Identify which cell holds the provided text, then report its (X, Y) central coordinate. 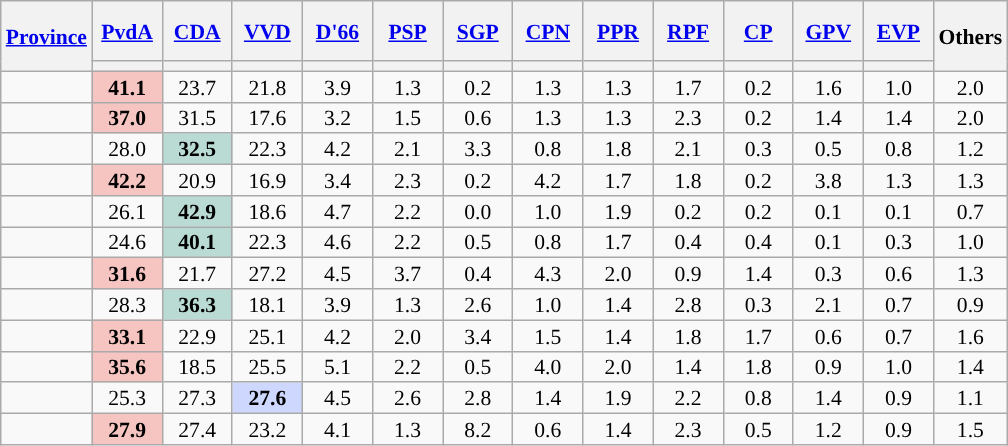
18.1 (267, 304)
27.4 (197, 430)
25.3 (127, 398)
16.9 (267, 180)
24.6 (127, 242)
8.2 (478, 430)
25.5 (267, 366)
4.6 (337, 242)
42.2 (127, 180)
21.8 (267, 86)
41.1 (127, 86)
27.9 (127, 430)
23.7 (197, 86)
27.6 (267, 398)
VVD (267, 31)
40.1 (197, 242)
33.1 (127, 336)
28.3 (127, 304)
31.5 (197, 118)
17.6 (267, 118)
GPV (828, 31)
SGP (478, 31)
28.0 (127, 150)
1.1 (971, 398)
22.9 (197, 336)
18.6 (267, 212)
31.6 (127, 274)
3.8 (828, 180)
CPN (548, 31)
Others (971, 36)
35.6 (127, 366)
32.5 (197, 150)
RPF (688, 31)
37.0 (127, 118)
25.1 (267, 336)
4.7 (337, 212)
18.5 (197, 366)
CP (758, 31)
3.3 (478, 150)
36.3 (197, 304)
26.1 (127, 212)
4.3 (548, 274)
5.1 (337, 366)
PvdA (127, 31)
PSP (408, 31)
CDA (197, 31)
PPR (618, 31)
3.2 (337, 118)
20.9 (197, 180)
3.7 (408, 274)
Province (46, 36)
4.1 (337, 430)
4.0 (548, 366)
23.2 (267, 430)
27.2 (267, 274)
0.0 (478, 212)
27.3 (197, 398)
42.9 (197, 212)
EVP (898, 31)
21.7 (197, 274)
D'66 (337, 31)
